Extract the [X, Y] coordinate from the center of the cell holding the provided text.  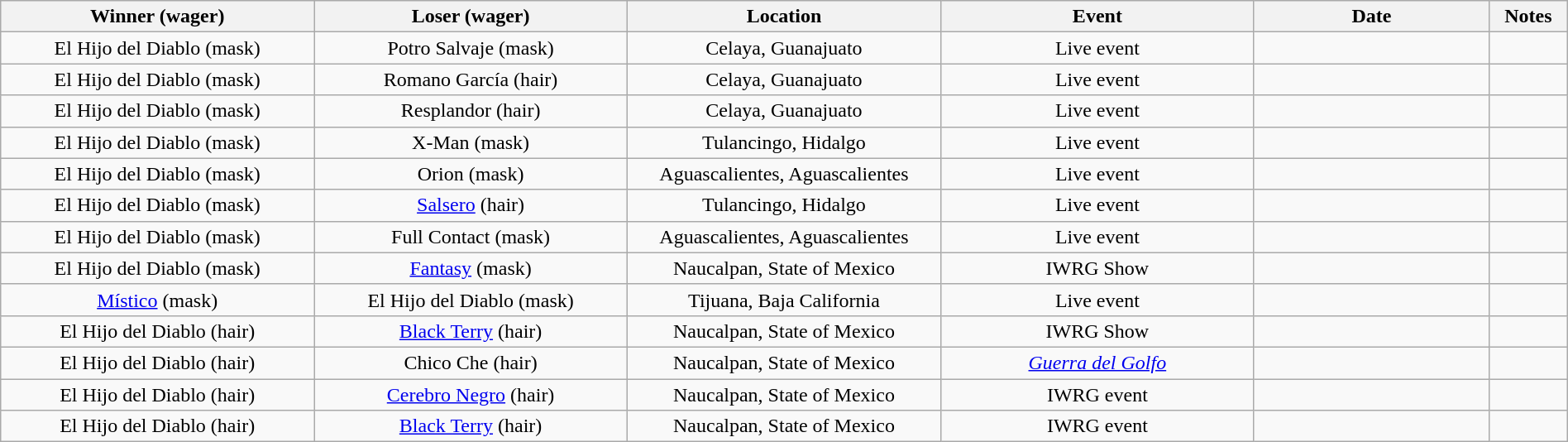
Event [1097, 17]
X-Man (mask) [471, 142]
Date [1371, 17]
Location [784, 17]
Winner (wager) [157, 17]
Místico (mask) [157, 300]
Notes [1528, 17]
Orion (mask) [471, 174]
Fantasy (mask) [471, 268]
Salsero (hair) [471, 205]
Potro Salvaje (mask) [471, 48]
Guerra del Golfo [1097, 363]
Romano García (hair) [471, 79]
Full Contact (mask) [471, 237]
Resplandor (hair) [471, 111]
Cerebro Negro (hair) [471, 395]
Loser (wager) [471, 17]
Tijuana, Baja California [784, 300]
Chico Che (hair) [471, 363]
